Identify which cell holds the provided text, then report its [x, y] central coordinate. 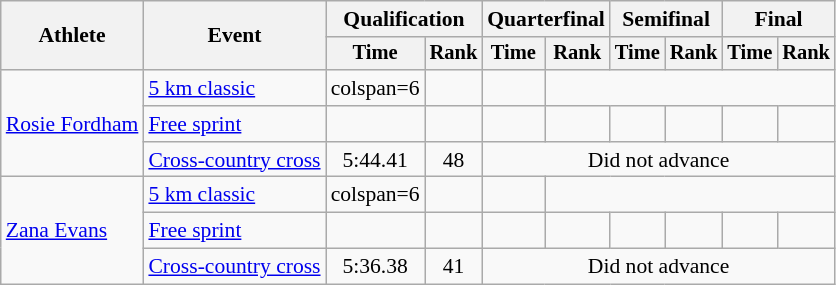
Semifinal [666, 19]
Qualification [404, 19]
5:44.41 [376, 160]
Quarterfinal [546, 19]
48 [454, 160]
Final [778, 19]
41 [454, 267]
Event [234, 36]
Athlete [72, 36]
5:36.38 [376, 267]
Zana Evans [72, 230]
Rosie Fordham [72, 124]
